Return [x, y] of the center of cell containing provided text 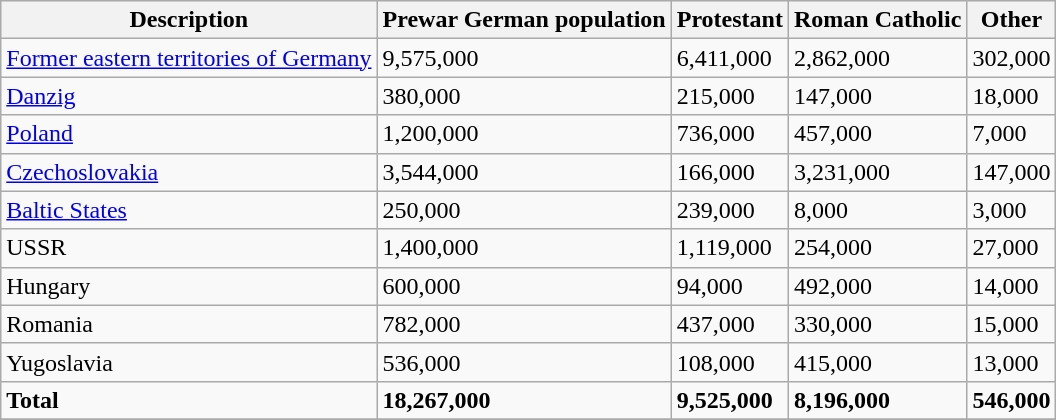
254,000 [877, 248]
3,544,000 [524, 172]
415,000 [877, 362]
Roman Catholic [877, 20]
27,000 [1012, 248]
1,119,000 [730, 248]
Prewar German population [524, 20]
14,000 [1012, 286]
Hungary [189, 286]
330,000 [877, 324]
94,000 [730, 286]
2,862,000 [877, 58]
18,000 [1012, 96]
600,000 [524, 286]
3,000 [1012, 210]
492,000 [877, 286]
1,200,000 [524, 134]
Other [1012, 20]
1,400,000 [524, 248]
Poland [189, 134]
6,411,000 [730, 58]
Czechoslovakia [189, 172]
457,000 [877, 134]
380,000 [524, 96]
782,000 [524, 324]
736,000 [730, 134]
8,000 [877, 210]
250,000 [524, 210]
Danzig [189, 96]
Romania [189, 324]
13,000 [1012, 362]
15,000 [1012, 324]
3,231,000 [877, 172]
Former eastern territories of Germany [189, 58]
8,196,000 [877, 400]
9,525,000 [730, 400]
7,000 [1012, 134]
USSR [189, 248]
108,000 [730, 362]
Total [189, 400]
215,000 [730, 96]
18,267,000 [524, 400]
239,000 [730, 210]
302,000 [1012, 58]
Baltic States [189, 210]
546,000 [1012, 400]
Protestant [730, 20]
536,000 [524, 362]
166,000 [730, 172]
437,000 [730, 324]
Description [189, 20]
Yugoslavia [189, 362]
9,575,000 [524, 58]
